Output the (X, Y) coordinate of the center of the cell containing the given text.  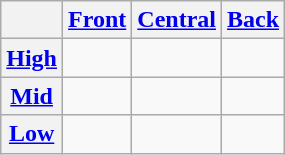
High (32, 58)
Front (98, 20)
Mid (32, 96)
Back (254, 20)
Central (177, 20)
Low (32, 134)
